For the text-containing cell, return its midpoint in [X, Y] coordinate format. 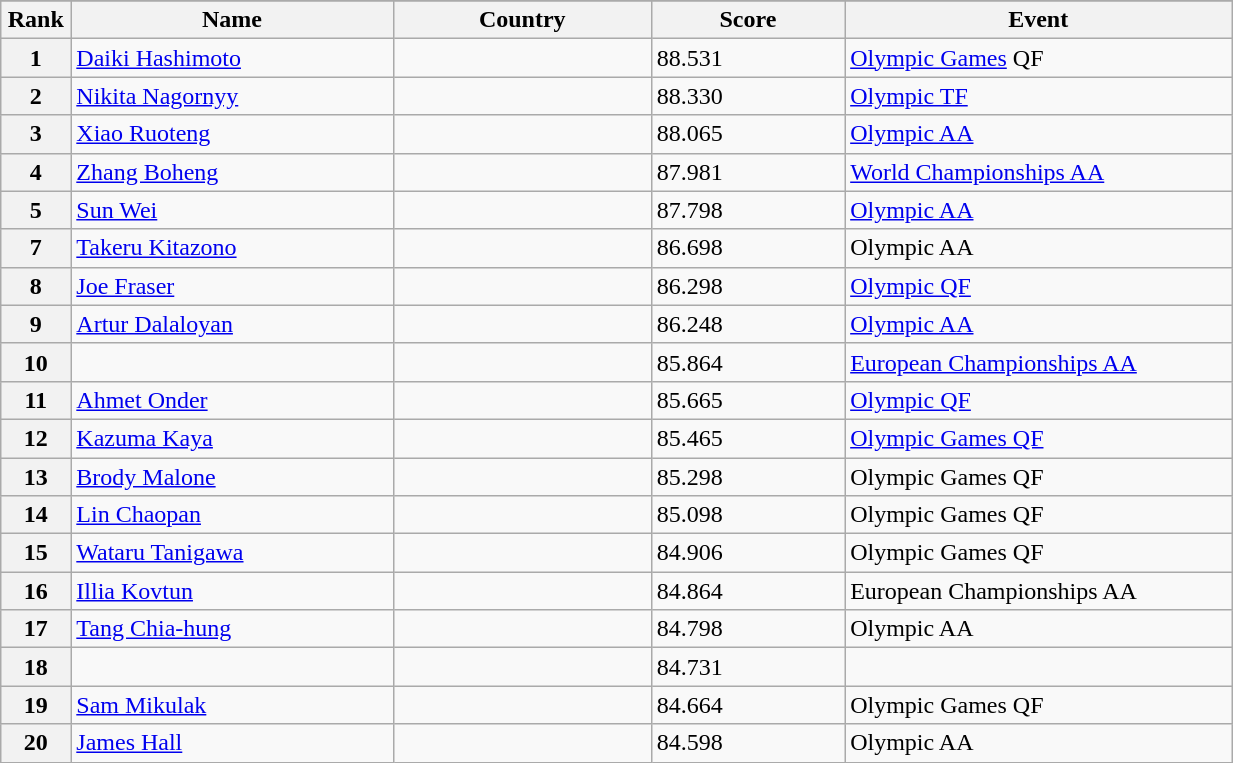
85.465 [748, 438]
15 [36, 553]
Takeru Kitazono [232, 248]
87.981 [748, 172]
16 [36, 591]
8 [36, 286]
10 [36, 362]
18 [36, 667]
85.298 [748, 477]
Rank [36, 20]
88.531 [748, 58]
Score [748, 20]
Lin Chaopan [232, 515]
84.731 [748, 667]
13 [36, 477]
Sun Wei [232, 210]
14 [36, 515]
Ahmet Onder [232, 400]
Olympic TF [1038, 96]
Daiki Hashimoto [232, 58]
James Hall [232, 743]
Artur Dalaloyan [232, 324]
Tang Chia-hung [232, 629]
84.664 [748, 705]
84.798 [748, 629]
88.330 [748, 96]
86.298 [748, 286]
4 [36, 172]
85.098 [748, 515]
7 [36, 248]
Wataru Tanigawa [232, 553]
World Championships AA [1038, 172]
Name [232, 20]
Nikita Nagornyy [232, 96]
19 [36, 705]
Zhang Boheng [232, 172]
Illia Kovtun [232, 591]
20 [36, 743]
2 [36, 96]
17 [36, 629]
84.864 [748, 591]
5 [36, 210]
86.248 [748, 324]
9 [36, 324]
85.864 [748, 362]
Kazuma Kaya [232, 438]
88.065 [748, 134]
3 [36, 134]
Country [522, 20]
Sam Mikulak [232, 705]
86.698 [748, 248]
Event [1038, 20]
1 [36, 58]
84.906 [748, 553]
Brody Malone [232, 477]
Xiao Ruoteng [232, 134]
85.665 [748, 400]
11 [36, 400]
87.798 [748, 210]
84.598 [748, 743]
12 [36, 438]
Joe Fraser [232, 286]
